Provide the (x, y) coordinate of the cell's center where the given text is located.  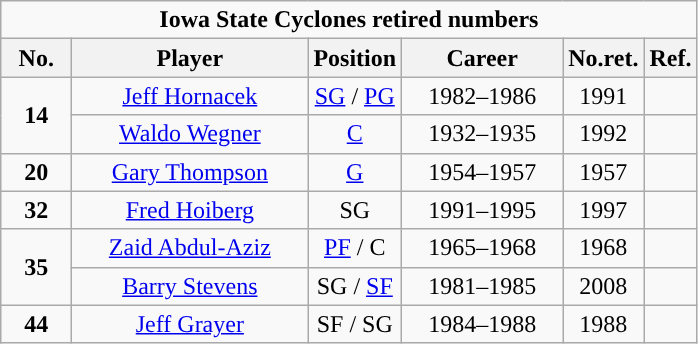
1991 (604, 96)
PF / C (355, 248)
Fred Hoiberg (190, 210)
44 (36, 324)
32 (36, 210)
Zaid Abdul-Aziz (190, 248)
1965–1968 (482, 248)
14 (36, 115)
Gary Thompson (190, 172)
1992 (604, 134)
1984–1988 (482, 324)
2008 (604, 286)
Career (482, 58)
C (355, 134)
SG (355, 210)
SG / SF (355, 286)
SG / PG (355, 96)
G (355, 172)
1957 (604, 172)
No. (36, 58)
Jeff Grayer (190, 324)
1968 (604, 248)
Waldo Wegner (190, 134)
Barry Stevens (190, 286)
1997 (604, 210)
1991–1995 (482, 210)
Position (355, 58)
No.ret. (604, 58)
20 (36, 172)
1988 (604, 324)
Ref. (670, 58)
1982–1986 (482, 96)
35 (36, 267)
1954–1957 (482, 172)
Player (190, 58)
Iowa State Cyclones retired numbers (349, 20)
Jeff Hornacek (190, 96)
1981–1985 (482, 286)
1932–1935 (482, 134)
SF / SG (355, 324)
